For the text-containing cell, return its midpoint in [X, Y] coordinate format. 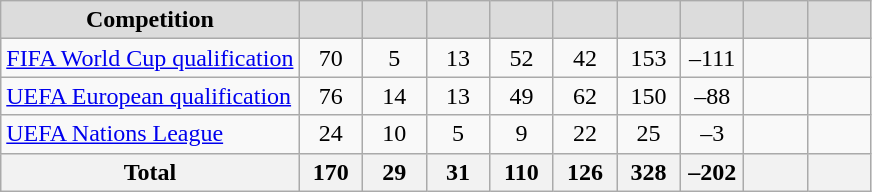
–88 [712, 96]
–3 [712, 134]
10 [395, 134]
328 [649, 172]
49 [522, 96]
126 [585, 172]
52 [522, 58]
9 [522, 134]
70 [331, 58]
UEFA Nations League [150, 134]
UEFA European qualification [150, 96]
76 [331, 96]
110 [522, 172]
–202 [712, 172]
25 [649, 134]
Total [150, 172]
24 [331, 134]
150 [649, 96]
31 [458, 172]
14 [395, 96]
153 [649, 58]
–111 [712, 58]
170 [331, 172]
62 [585, 96]
Competition [150, 20]
42 [585, 58]
29 [395, 172]
22 [585, 134]
FIFA World Cup qualification [150, 58]
